Detect which cell encompasses the target text, then output its (X, Y) center coordinate. 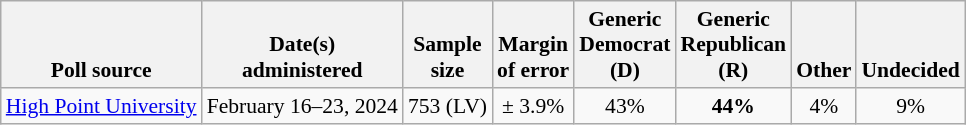
Undecided (910, 44)
Other (824, 44)
GenericRepublican (R) (733, 44)
GenericDemocrat (D) (624, 44)
Samplesize (448, 44)
± 3.9% (533, 106)
753 (LV) (448, 106)
February 16–23, 2024 (302, 106)
High Point University (102, 106)
44% (733, 106)
9% (910, 106)
Date(s)administered (302, 44)
43% (624, 106)
Poll source (102, 44)
4% (824, 106)
Marginof error (533, 44)
